Extract the (x, y) coordinate from the center of the cell holding the provided text.  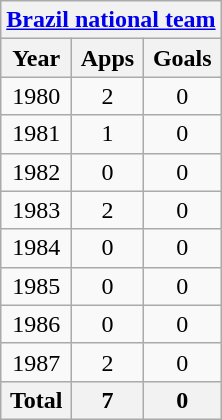
1987 (36, 362)
1 (108, 134)
Total (36, 400)
1984 (36, 248)
1986 (36, 324)
1985 (36, 286)
1983 (36, 210)
Brazil national team (111, 20)
Apps (108, 58)
1981 (36, 134)
Year (36, 58)
1982 (36, 172)
1980 (36, 96)
Goals (182, 58)
7 (108, 400)
